For the text-containing cell, return its midpoint in (X, Y) coordinate format. 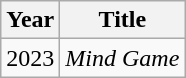
Title (122, 20)
Year (30, 20)
Mind Game (122, 58)
2023 (30, 58)
